Pinpoint the cell where the given text exists, returning its (X, Y) midpoint coordinate. 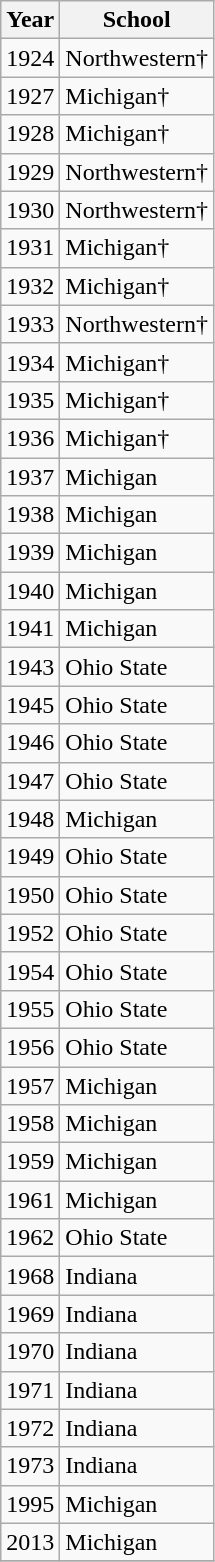
1933 (30, 324)
1971 (30, 1390)
1956 (30, 1047)
1995 (30, 1504)
1949 (30, 857)
1934 (30, 362)
1969 (30, 1314)
1959 (30, 1162)
1936 (30, 438)
1939 (30, 553)
1954 (30, 971)
1968 (30, 1276)
1929 (30, 172)
1955 (30, 1009)
1948 (30, 819)
1972 (30, 1428)
1935 (30, 400)
Year (30, 20)
1930 (30, 210)
2013 (30, 1542)
1962 (30, 1238)
1931 (30, 248)
1952 (30, 933)
1973 (30, 1466)
1961 (30, 1200)
1943 (30, 667)
1937 (30, 477)
1970 (30, 1352)
1924 (30, 58)
1932 (30, 286)
1941 (30, 629)
1927 (30, 96)
1950 (30, 895)
1938 (30, 515)
1946 (30, 743)
1928 (30, 134)
1947 (30, 781)
1957 (30, 1085)
1958 (30, 1124)
1945 (30, 705)
1940 (30, 591)
School (137, 20)
